Identify which cell holds the provided text, then report its [x, y] central coordinate. 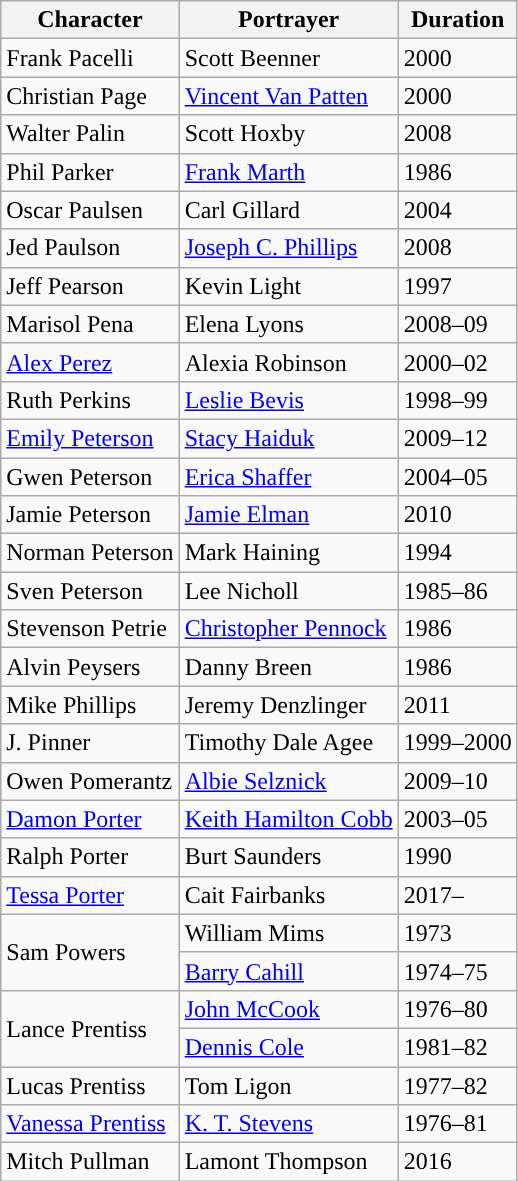
Alex Perez [90, 362]
Jeff Pearson [90, 286]
1998–99 [458, 400]
Frank Pacelli [90, 58]
Vincent Van Patten [288, 96]
Erica Shaffer [288, 477]
Mark Haining [288, 553]
Phil Parker [90, 172]
Character [90, 20]
Emily Peterson [90, 438]
William Mims [288, 933]
2000–02 [458, 362]
Sven Peterson [90, 591]
Timothy Dale Agee [288, 743]
Stevenson Petrie [90, 629]
Christopher Pennock [288, 629]
Joseph C. Phillips [288, 248]
Ruth Perkins [90, 400]
Alexia Robinson [288, 362]
2008–09 [458, 324]
Alvin Peysers [90, 667]
Mike Phillips [90, 705]
1990 [458, 857]
Jamie Peterson [90, 515]
1997 [458, 286]
Mitch Pullman [90, 1162]
2011 [458, 705]
Frank Marth [288, 172]
K. T. Stevens [288, 1124]
2004–05 [458, 477]
Cait Fairbanks [288, 895]
Vanessa Prentiss [90, 1124]
Norman Peterson [90, 553]
Oscar Paulsen [90, 210]
Keith Hamilton Cobb [288, 819]
Lamont Thompson [288, 1162]
1976–81 [458, 1124]
Owen Pomerantz [90, 781]
1973 [458, 933]
Lance Prentiss [90, 1028]
Sam Powers [90, 952]
Tessa Porter [90, 895]
Walter Palin [90, 134]
Kevin Light [288, 286]
Danny Breen [288, 667]
Burt Saunders [288, 857]
Elena Lyons [288, 324]
2016 [458, 1162]
1994 [458, 553]
Lee Nicholl [288, 591]
J. Pinner [90, 743]
Stacy Haiduk [288, 438]
1981–82 [458, 1047]
2009–10 [458, 781]
Gwen Peterson [90, 477]
Tom Ligon [288, 1085]
2003–05 [458, 819]
1985–86 [458, 591]
Scott Beenner [288, 58]
Leslie Bevis [288, 400]
Dennis Cole [288, 1047]
Portrayer [288, 20]
Lucas Prentiss [90, 1085]
2009–12 [458, 438]
2010 [458, 515]
2004 [458, 210]
Scott Hoxby [288, 134]
John McCook [288, 1009]
Damon Porter [90, 819]
Barry Cahill [288, 971]
Jed Paulson [90, 248]
1977–82 [458, 1085]
1999–2000 [458, 743]
Albie Selznick [288, 781]
Carl Gillard [288, 210]
1976–80 [458, 1009]
Marisol Pena [90, 324]
2017– [458, 895]
Ralph Porter [90, 857]
Duration [458, 20]
1974–75 [458, 971]
Jamie Elman [288, 515]
Christian Page [90, 96]
Jeremy Denzlinger [288, 705]
